Output the [X, Y] coordinate of the center of the cell containing the given text.  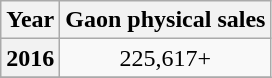
2016 [30, 58]
225,617+ [166, 58]
Year [30, 20]
Gaon physical sales [166, 20]
